Capture the cell that displays the provided text and extract its [X, Y] central coordinate. 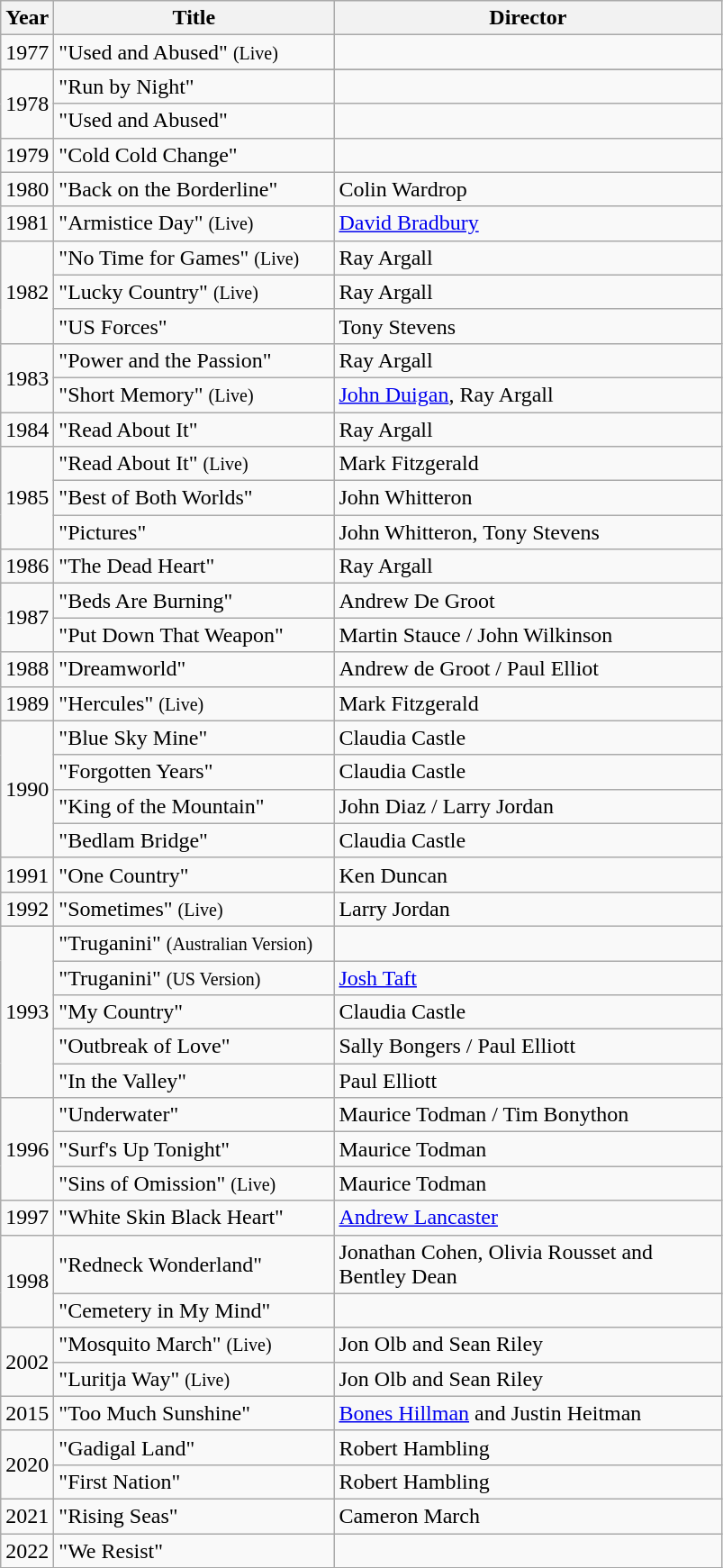
1983 [27, 377]
1998 [27, 1281]
"Too Much Sunshine" [194, 1413]
Year [27, 18]
"Blue Sky Mine" [194, 738]
"Outbreak of Love" [194, 1047]
"First Nation" [194, 1482]
"Sometimes" (Live) [194, 909]
"In the Valley" [194, 1081]
"Surf's Up Tonight" [194, 1149]
"Back on the Borderline" [194, 189]
"No Time for Games" (Live) [194, 258]
John Whitteron, Tony Stevens [528, 532]
"The Dead Heart" [194, 566]
"Truganini" (Australian Version) [194, 943]
John Duigan, Ray Argall [528, 394]
"One Country" [194, 875]
Sally Bongers / Paul Elliott [528, 1047]
"Luritja Way" (Live) [194, 1379]
1988 [27, 669]
"Bedlam Bridge" [194, 840]
Andrew de Groot / Paul Elliot [528, 669]
2021 [27, 1516]
Title [194, 18]
1978 [27, 104]
"Forgotten Years" [194, 772]
1987 [27, 618]
Josh Taft [528, 977]
Andrew De Groot [528, 601]
1985 [27, 498]
David Bradbury [528, 223]
1979 [27, 155]
1982 [27, 292]
"Best of Both Worlds" [194, 498]
Martin Stauce / John Wilkinson [528, 635]
Larry Jordan [528, 909]
"US Forces" [194, 326]
1977 [27, 52]
1984 [27, 430]
1989 [27, 703]
1993 [27, 1011]
Paul Elliott [528, 1081]
"Mosquito March" (Live) [194, 1345]
Bones Hillman and Justin Heitman [528, 1413]
"Underwater" [194, 1115]
Cameron March [528, 1516]
1996 [27, 1149]
"White Skin Black Heart" [194, 1218]
"Armistice Day" (Live) [194, 223]
Colin Wardrop [528, 189]
2022 [27, 1550]
"Used and Abused" [194, 121]
1980 [27, 189]
"Read About It" (Live) [194, 464]
"Redneck Wonderland" [194, 1264]
"Run by Night" [194, 86]
1990 [27, 789]
Director [528, 18]
"Dreamworld" [194, 669]
"We Resist" [194, 1550]
"Cemetery in My Mind" [194, 1310]
"Gadigal Land" [194, 1447]
"Sins of Omission" (Live) [194, 1183]
"Beds Are Burning" [194, 601]
"Used and Abused" (Live) [194, 52]
"King of the Mountain" [194, 806]
1986 [27, 566]
2020 [27, 1464]
Andrew Lancaster [528, 1218]
"Rising Seas" [194, 1516]
John Diaz / Larry Jordan [528, 806]
Ken Duncan [528, 875]
"Power and the Passion" [194, 360]
Jonathan Cohen, Olivia Rousset and Bentley Dean [528, 1264]
"Cold Cold Change" [194, 155]
Tony Stevens [528, 326]
1992 [27, 909]
1981 [27, 223]
Maurice Todman / Tim Bonython [528, 1115]
"Lucky Country" (Live) [194, 292]
"My Country" [194, 1012]
"Truganini" (US Version) [194, 977]
1991 [27, 875]
John Whitteron [528, 498]
"Hercules" (Live) [194, 703]
"Short Memory" (Live) [194, 394]
2015 [27, 1413]
"Pictures" [194, 532]
"Put Down That Weapon" [194, 635]
"Read About It" [194, 430]
1997 [27, 1218]
2002 [27, 1362]
